Identify which cell holds the provided text, then report its [X, Y] central coordinate. 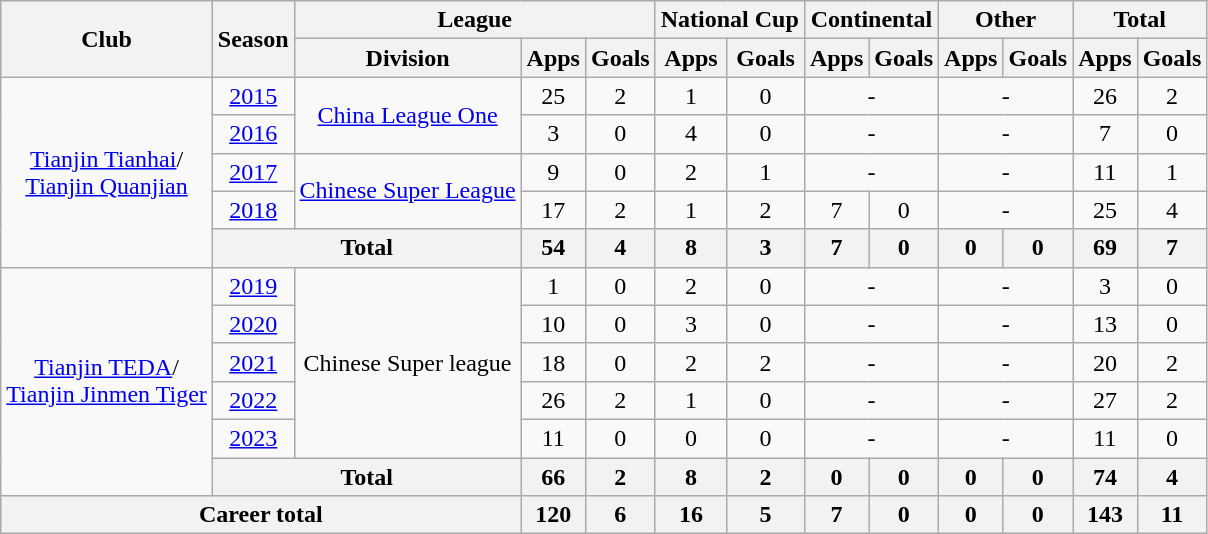
Chinese Super League [408, 191]
143 [1105, 515]
5 [766, 515]
2020 [253, 324]
Tianjin Tianhai/ Tianjin Quanjian [107, 172]
16 [691, 515]
2023 [253, 438]
66 [553, 477]
Continental [871, 20]
69 [1105, 248]
2022 [253, 400]
2018 [253, 210]
Club [107, 39]
18 [553, 362]
2015 [253, 96]
74 [1105, 477]
Season [253, 39]
120 [553, 515]
6 [620, 515]
2021 [253, 362]
League [474, 20]
2017 [253, 172]
Other [1006, 20]
2019 [253, 286]
National Cup [730, 20]
27 [1105, 400]
20 [1105, 362]
10 [553, 324]
9 [553, 172]
2016 [253, 134]
China League One [408, 115]
Career total [261, 515]
13 [1105, 324]
Tianjin TEDA/Tianjin Jinmen Tiger [107, 381]
17 [553, 210]
Division [408, 58]
54 [553, 248]
Chinese Super league [408, 362]
